Provide the [x, y] coordinate of the cell's center where the given text is located.  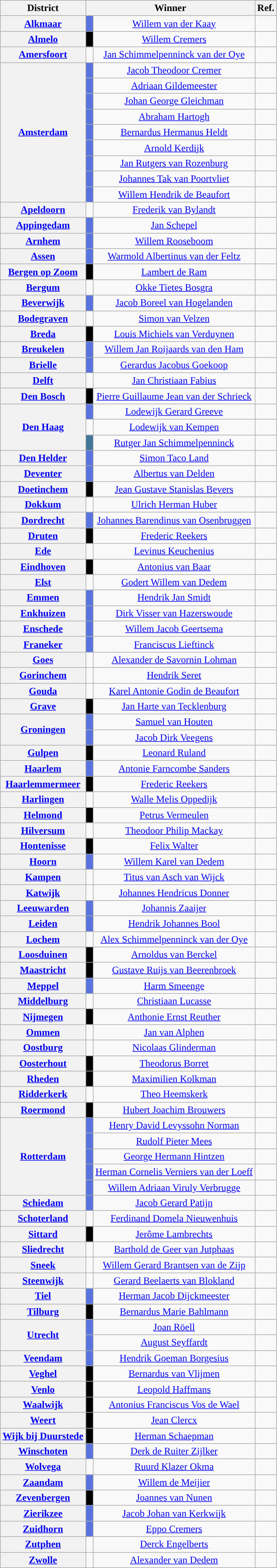
Jan van Alphen [174, 1032]
Walle Melis Oppedijk [174, 799]
Louis Michiels van Verduynen [174, 334]
Kampen [43, 877]
Derck Engelberts [174, 1544]
Hoorn [43, 861]
Willem Hendrik de Beaufort [174, 194]
Jacob Dirk Veegens [174, 738]
Den Bosch [43, 396]
Bernardus van Vlijmen [174, 1374]
Warmold Albertinus van der Feltz [174, 256]
Eppo Cremers [174, 1529]
August Seyffardt [174, 1343]
Jan Rutgers van Rozenburg [174, 163]
Maastricht [43, 970]
Levinus Keuchenius [174, 551]
Jan Schepel [174, 225]
Enschede [43, 629]
Zuidhorn [43, 1529]
Breda [43, 334]
Antonius van Baar [174, 567]
Adriaan Gildemeester [174, 86]
Zevenbergen [43, 1498]
Simon Taco Land [174, 458]
Joannes van Nunen [174, 1498]
Brielle [43, 365]
Lambert de Ram [174, 272]
Willem van der Kaay [174, 24]
Johannes Tak van Poortvliet [174, 179]
Haarlem [43, 769]
Jacob Johan van Kerkwijk [174, 1513]
Frederik van Bylandt [174, 210]
Harm Smeenge [174, 986]
Goes [43, 660]
Jerôme Lambrechts [174, 1234]
Hendrik Seret [174, 675]
Gouda [43, 691]
Grave [43, 707]
Ulrich Herman Huber [174, 505]
Harlingen [43, 799]
Johannes Barendinus van Osenbruggen [174, 520]
Lodewijk Gerard Greeve [174, 411]
Delft [43, 380]
George Hermann Hintzen [174, 1156]
District [43, 8]
Theo Heemskerk [174, 1094]
Hontenisse [43, 846]
Rotterdam [43, 1156]
Barthold de Geer van Jutphaas [174, 1250]
Herman Schaepman [174, 1435]
Jean Gustave Stanislas Bevers [174, 489]
Wijk bij Duurstede [43, 1435]
Weert [43, 1420]
Wolvega [43, 1467]
Willem de Meijier [174, 1482]
Arnhem [43, 241]
Arnold Kerdijk [174, 148]
Leopold Haffmans [174, 1389]
Steenwijk [43, 1281]
Samuel van Houten [174, 722]
Theodorus Borret [174, 1063]
Jan Harte van Tecklenburg [174, 707]
Ref. [266, 8]
Winschoten [43, 1451]
Hendrik Goeman Borgesius [174, 1358]
Zaandam [43, 1482]
Lodewijk van Kempen [174, 427]
Alex Schimmelpenninck van der Oye [174, 939]
Waalwijk [43, 1405]
Emmen [43, 598]
Winner [170, 8]
Abraham Hartogh [174, 117]
Hendrik Jan Smidt [174, 598]
Jean Clercx [174, 1420]
Loosduinen [43, 955]
Alexander van Dedem [174, 1560]
Beverwijk [43, 303]
Gerard Beelaerts van Blokland [174, 1281]
Hilversum [43, 830]
Felix Walter [174, 846]
Bergen op Zoom [43, 272]
Bodegraven [43, 318]
Alkmaar [43, 24]
Leeuwarden [43, 908]
Hubert Joachim Brouwers [174, 1110]
Ridderkerk [43, 1094]
Roermond [43, 1110]
Amsterdam [43, 132]
Godert Willem van Dedem [174, 582]
Apeldoorn [43, 210]
Herman Jacob Dijckmeester [174, 1296]
Jacob Gerard Patijn [174, 1203]
Ede [43, 551]
Willem Karel van Dedem [174, 861]
Gerardus Jacobus Goekoop [174, 365]
Johannes Hendricus Donner [174, 892]
Petrus Vermeulen [174, 815]
Oostburg [43, 1048]
Veendam [43, 1358]
Ferdinand Domela Nieuwenhuis [174, 1219]
Jan Schimmelpenninck van der Oye [174, 55]
Joan Röell [174, 1327]
Alexander de Savornin Lohman [174, 660]
Willem Cremers [174, 39]
Gustave Ruijs van Beerenbroek [174, 970]
Tilburg [43, 1312]
Christiaan Lucasse [174, 1001]
Dokkum [43, 505]
Franeker [43, 644]
Willem Jan Roijaards van den Ham [174, 349]
Dirk Visser van Hazerswoude [174, 613]
Oosterhout [43, 1063]
Willem Rooseboom [174, 241]
Willem Jacob Geertsema [174, 629]
Rutger Jan Schimmelpenninck [174, 442]
Sliedrecht [43, 1250]
Haarlemmermeer [43, 784]
Zwolle [43, 1560]
Enkhuizen [43, 613]
Bergum [43, 287]
Dordrecht [43, 520]
Hendrik Johannes Bool [174, 923]
Elst [43, 582]
Katwijk [43, 892]
Veghel [43, 1374]
Leonard Ruland [174, 753]
Derk de Ruiter Zijlker [174, 1451]
Assen [43, 256]
Breukelen [43, 349]
Nicolaas Glinderman [174, 1048]
Maximilien Kolkman [174, 1079]
Bernardus Marie Bahlmann [174, 1312]
Zutphen [43, 1544]
Johan George Gleichman [174, 101]
Johannis Zaaijer [174, 908]
Simon van Velzen [174, 318]
Den Helder [43, 458]
Tiel [43, 1296]
Doetinchem [43, 489]
Utrecht [43, 1335]
Albertus van Delden [174, 474]
Henry David Levyssohn Norman [174, 1125]
Nijmegen [43, 1017]
Ruurd Klazer Okma [174, 1467]
Amersfoort [43, 55]
Druten [43, 536]
Arnoldus van Berckel [174, 955]
Antonius Franciscus Vos de Wael [174, 1405]
Helmond [43, 815]
Venlo [43, 1389]
Sittard [43, 1234]
Jan Christiaan Fabius [174, 380]
Antonie Farncombe Sanders [174, 769]
Leiden [43, 923]
Willem Adriaan Viruly Verbrugge [174, 1188]
Willem Gerard Brantsen van de Zijp [174, 1265]
Appingedam [43, 225]
Zierikzee [43, 1513]
Karel Antonie Godin de Beaufort [174, 691]
Franciscus Lieftinck [174, 644]
Herman Cornelis Verniers van der Loeff [174, 1172]
Ommen [43, 1032]
Gorinchem [43, 675]
Rudolf Pieter Mees [174, 1141]
Eindhoven [43, 567]
Schoterland [43, 1219]
Jacob Boreel van Hogelanden [174, 303]
Lochem [43, 939]
Pierre Guillaume Jean van der Schrieck [174, 396]
Titus van Asch van Wijck [174, 877]
Meppel [43, 986]
Okke Tietes Bosgra [174, 287]
Deventer [43, 474]
Sneek [43, 1265]
Schiedam [43, 1203]
Bernardus Hermanus Heldt [174, 132]
Rheden [43, 1079]
Den Haag [43, 427]
Almelo [43, 39]
Gulpen [43, 753]
Groningen [43, 730]
Anthonie Ernst Reuther [174, 1017]
Middelburg [43, 1001]
Theodoor Philip Mackay [174, 830]
Jacob Theodoor Cremer [174, 70]
